Scan for the cell matching the given text and deliver its [x, y] coordinate at center. 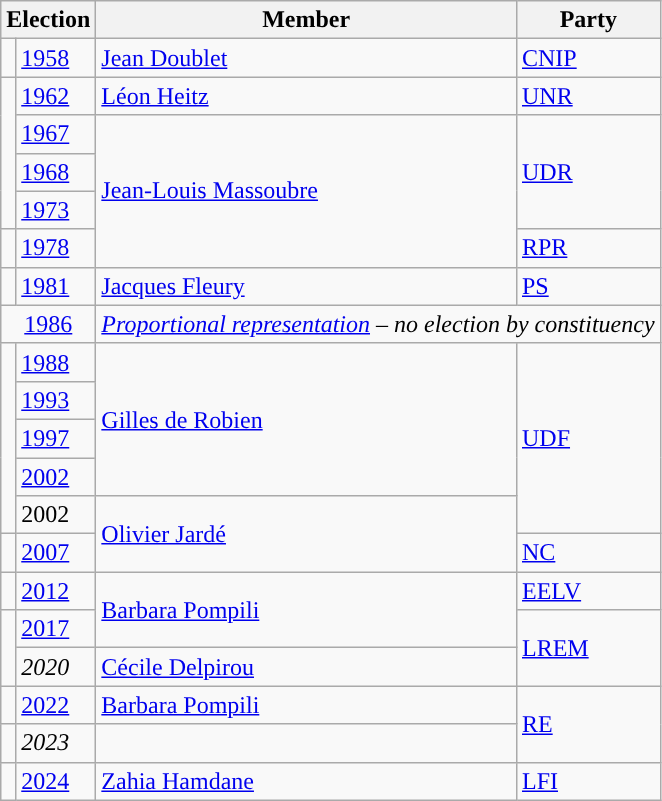
Olivier Jardé [306, 534]
Jean-Louis Massoubre [306, 191]
2022 [56, 705]
2024 [56, 781]
1981 [56, 286]
Jean Doublet [306, 58]
UDR [588, 172]
LFI [588, 781]
Zahia Hamdane [306, 781]
1967 [56, 134]
NC [588, 553]
1968 [56, 172]
1986 [48, 324]
1973 [56, 210]
RPR [588, 248]
2007 [56, 553]
Election [48, 20]
2017 [56, 629]
CNIP [588, 58]
RE [588, 724]
2020 [56, 667]
UNR [588, 96]
Léon Heitz [306, 96]
1997 [56, 438]
Cécile Delpirou [306, 667]
Jacques Fleury [306, 286]
Gilles de Robien [306, 419]
LREM [588, 648]
1988 [56, 362]
UDF [588, 438]
Proportional representation – no election by constituency [378, 324]
1978 [56, 248]
PS [588, 286]
1993 [56, 400]
2023 [56, 743]
Party [588, 20]
EELV [588, 591]
Member [306, 20]
2012 [56, 591]
1958 [56, 58]
1962 [56, 96]
